Scan for the cell matching the given text and deliver its [X, Y] coordinate at center. 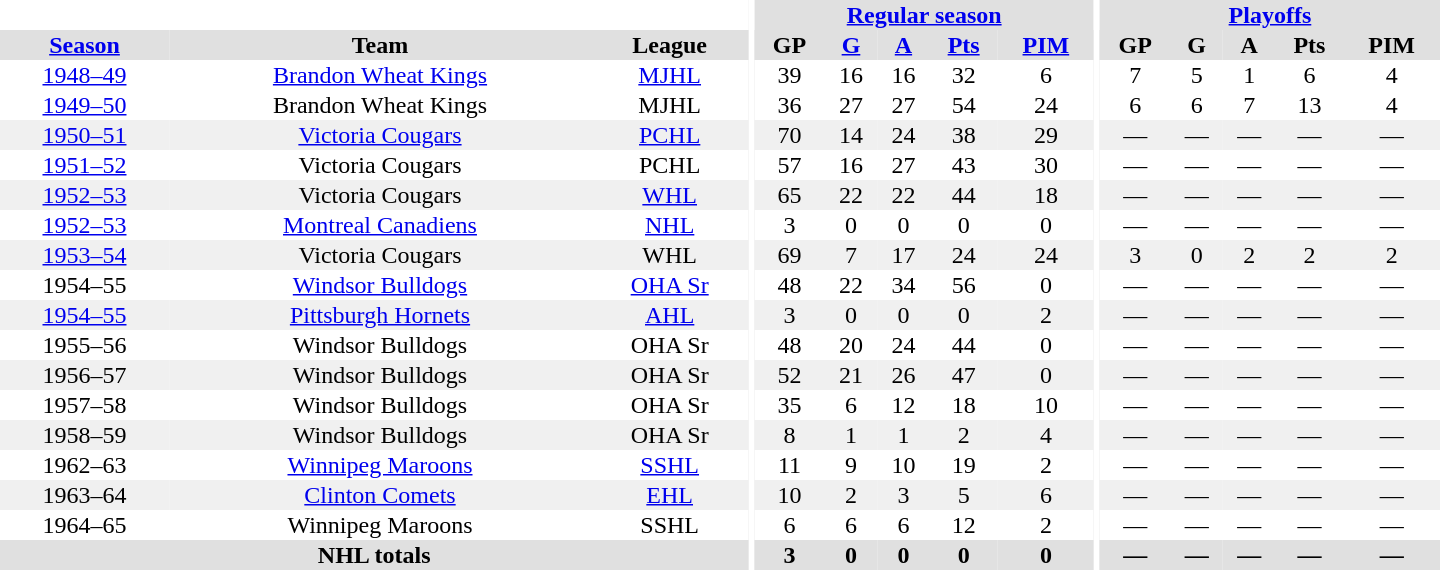
57 [790, 165]
17 [903, 255]
13 [1309, 105]
Regular season [924, 15]
Montreal Canadiens [380, 225]
League [670, 45]
47 [964, 375]
1963–64 [84, 495]
26 [903, 375]
32 [964, 75]
Playoffs [1270, 15]
11 [790, 465]
Team [380, 45]
AHL [670, 315]
38 [964, 135]
1950–51 [84, 135]
NHL [670, 225]
69 [790, 255]
Pittsburgh Hornets [380, 315]
Season [84, 45]
9 [851, 465]
1949–50 [84, 105]
1951–52 [84, 165]
52 [790, 375]
1957–58 [84, 405]
1962–63 [84, 465]
43 [964, 165]
30 [1046, 165]
21 [851, 375]
65 [790, 195]
1958–59 [84, 435]
70 [790, 135]
1948–49 [84, 75]
54 [964, 105]
14 [851, 135]
1964–65 [84, 525]
56 [964, 285]
34 [903, 285]
1953–54 [84, 255]
35 [790, 405]
NHL totals [374, 555]
19 [964, 465]
20 [851, 345]
1955–56 [84, 345]
36 [790, 105]
Clinton Comets [380, 495]
29 [1046, 135]
EHL [670, 495]
1956–57 [84, 375]
8 [790, 435]
39 [790, 75]
